Detect which cell encompasses the target text, then output its (X, Y) center coordinate. 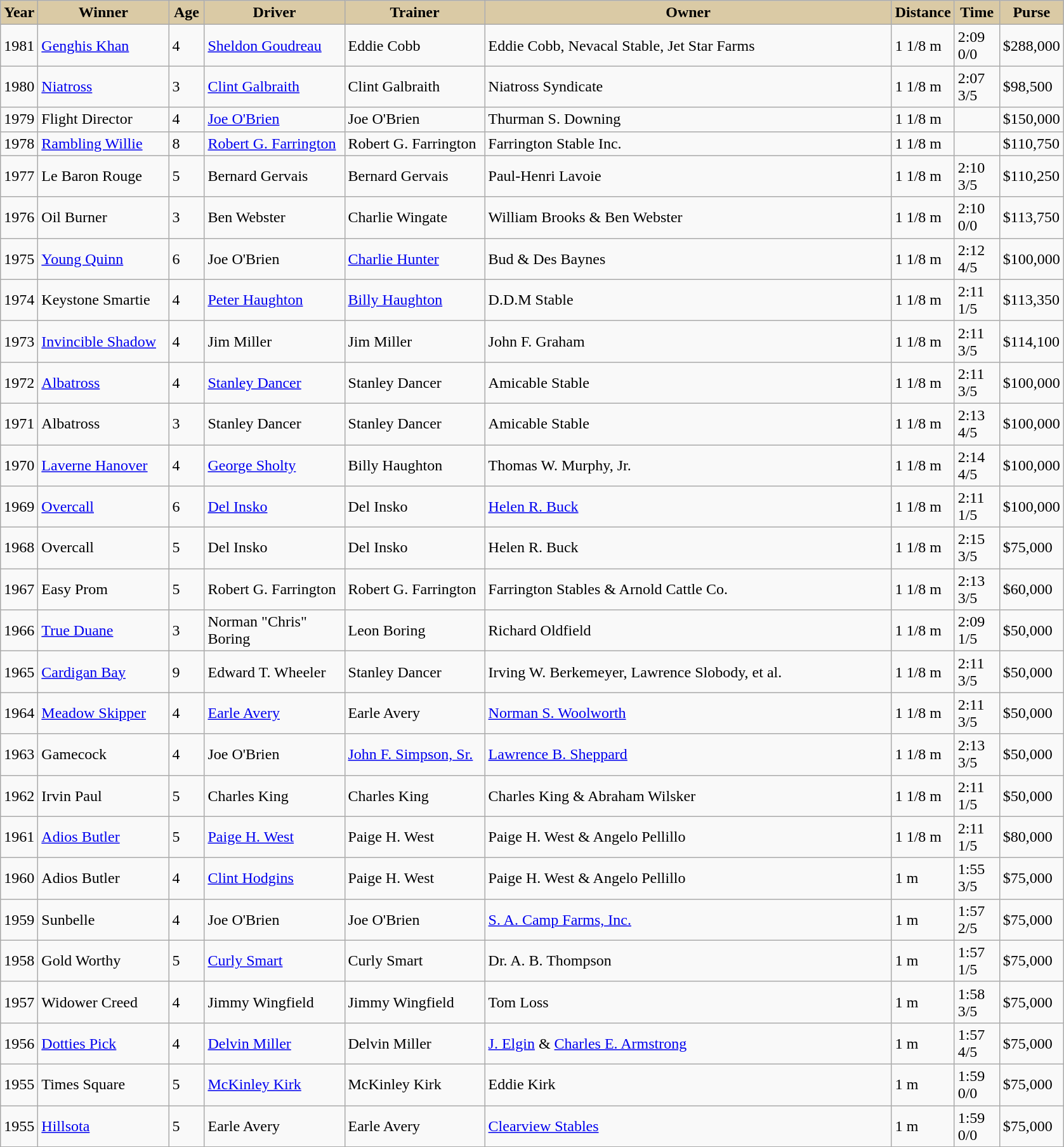
Niatross (103, 86)
Paul-Henri Lavoie (688, 176)
Age (187, 13)
Time (977, 13)
Lawrence B. Sheppard (688, 754)
Gold Worthy (103, 961)
1:57 4/5 (977, 1044)
Times Square (103, 1084)
Dr. A. B. Thompson (688, 961)
2:10 3/5 (977, 176)
1:57 1/5 (977, 961)
Trainer (415, 13)
2:14 4/5 (977, 465)
Leon Boring (415, 631)
1963 (19, 754)
Farrington Stables & Arnold Cattle Co. (688, 589)
1972 (19, 382)
Meadow Skipper (103, 713)
Irving W. Berkemeyer, Lawrence Slobody, et al. (688, 672)
Winner (103, 13)
1:57 2/5 (977, 919)
2:10 0/0 (977, 217)
Purse (1032, 13)
1981 (19, 46)
1980 (19, 86)
9 (187, 672)
1978 (19, 143)
Sunbelle (103, 919)
$288,000 (1032, 46)
Driver (274, 13)
1960 (19, 878)
1979 (19, 119)
$150,000 (1032, 119)
$110,250 (1032, 176)
Easy Prom (103, 589)
Eddie Cobb (415, 46)
Sheldon Goudreau (274, 46)
Le Baron Rouge (103, 176)
1961 (19, 837)
Keystone Smartie (103, 300)
Flight Director (103, 119)
Invincible Shadow (103, 341)
Farrington Stable Inc. (688, 143)
1965 (19, 672)
2:09 0/0 (977, 46)
Eddie Cobb, Nevacal Stable, Jet Star Farms (688, 46)
Distance (923, 13)
$60,000 (1032, 589)
John F. Simpson, Sr. (415, 754)
Peter Haughton (274, 300)
1956 (19, 1044)
Charlie Hunter (415, 259)
J. Elgin & Charles E. Armstrong (688, 1044)
Bud & Des Baynes (688, 259)
True Duane (103, 631)
$113,750 (1032, 217)
Oil Burner (103, 217)
Rambling Willie (103, 143)
Laverne Hanover (103, 465)
Gamecock (103, 754)
Genghis Khan (103, 46)
$110,750 (1032, 143)
$80,000 (1032, 837)
1964 (19, 713)
1958 (19, 961)
Norman "Chris" Boring (274, 631)
1:55 3/5 (977, 878)
Charlie Wingate (415, 217)
$113,350 (1032, 300)
1959 (19, 919)
Owner (688, 13)
2:15 3/5 (977, 548)
D.D.M Stable (688, 300)
Clearview Stables (688, 1126)
1976 (19, 217)
Edward T. Wheeler (274, 672)
John F. Graham (688, 341)
2:13 4/5 (977, 424)
Eddie Kirk (688, 1084)
1957 (19, 1002)
Cardigan Bay (103, 672)
1962 (19, 796)
1966 (19, 631)
S. A. Camp Farms, Inc. (688, 919)
1977 (19, 176)
William Brooks & Ben Webster (688, 217)
Ben Webster (274, 217)
Young Quinn (103, 259)
Thomas W. Murphy, Jr. (688, 465)
Year (19, 13)
Thurman S. Downing (688, 119)
Norman S. Woolworth (688, 713)
Irvin Paul (103, 796)
2:12 4/5 (977, 259)
1974 (19, 300)
1971 (19, 424)
1968 (19, 548)
Tom Loss (688, 1002)
1967 (19, 589)
2:07 3/5 (977, 86)
1970 (19, 465)
8 (187, 143)
Richard Oldfield (688, 631)
2:09 1/5 (977, 631)
1969 (19, 507)
Clint Hodgins (274, 878)
Widower Creed (103, 1002)
George Sholty (274, 465)
Hillsota (103, 1126)
1973 (19, 341)
Charles King & Abraham Wilsker (688, 796)
Dotties Pick (103, 1044)
$114,100 (1032, 341)
1:58 3/5 (977, 1002)
1975 (19, 259)
Niatross Syndicate (688, 86)
$98,500 (1032, 86)
